Find where the given text appears and provide that cell's center as (X, Y) coordinate. 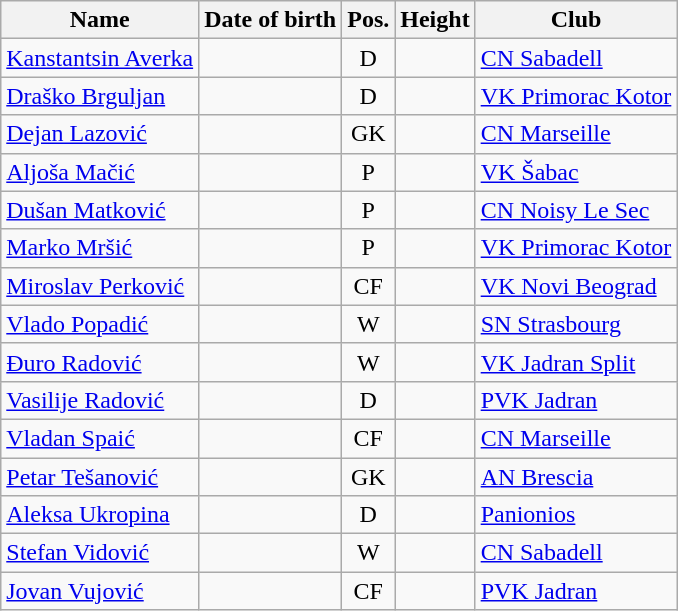
Panionios (576, 515)
Marko Mršić (100, 248)
Petar Tešanović (100, 477)
CN Noisy Le Sec (576, 210)
Draško Brguljan (100, 96)
Vlado Popadić (100, 324)
Dejan Lazović (100, 134)
Club (576, 20)
Kanstantsin Averka (100, 58)
SN Strasbourg (576, 324)
Aljoša Mačić (100, 172)
Name (100, 20)
Miroslav Perković (100, 286)
Date of birth (270, 20)
Đuro Radović (100, 362)
Jovan Vujović (100, 591)
Vladan Spaić (100, 438)
Aleksa Ukropina (100, 515)
AN Brescia (576, 477)
VK Jadran Split (576, 362)
Pos. (368, 20)
Dušan Matković (100, 210)
Stefan Vidović (100, 553)
Height (435, 20)
Vasilije Radović (100, 400)
VK Šabac (576, 172)
VK Novi Beograd (576, 286)
